Extract the (X, Y) coordinate from the center of the cell holding the provided text.  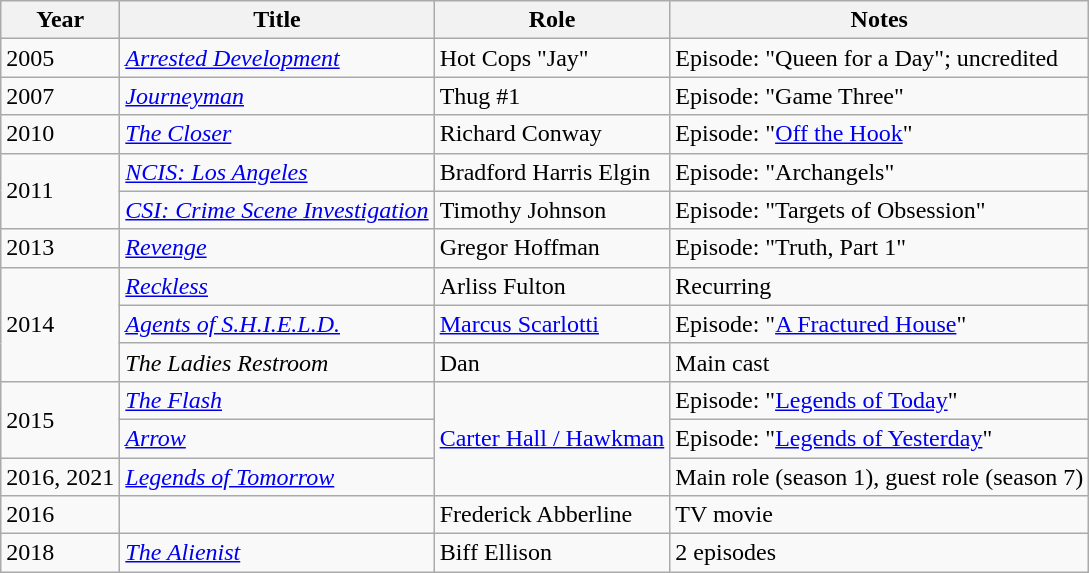
Episode: "Legends of Yesterday" (880, 438)
Main cast (880, 362)
2007 (60, 96)
Episode: "Game Three" (880, 96)
2014 (60, 324)
Episode: "Queen for a Day"; uncredited (880, 58)
2018 (60, 553)
Reckless (277, 286)
Timothy Johnson (552, 210)
The Ladies Restroom (277, 362)
Year (60, 20)
2 episodes (880, 553)
Marcus Scarlotti (552, 324)
Bradford Harris Elgin (552, 172)
Role (552, 20)
Carter Hall / Hawkman (552, 438)
Arliss Fulton (552, 286)
2013 (60, 248)
2005 (60, 58)
The Closer (277, 134)
Title (277, 20)
2016 (60, 515)
Agents of S.H.I.E.L.D. (277, 324)
Episode: "Archangels" (880, 172)
Biff Ellison (552, 553)
Main role (season 1), guest role (season 7) (880, 477)
Episode: "A Fractured House" (880, 324)
CSI: Crime Scene Investigation (277, 210)
2016, 2021 (60, 477)
Gregor Hoffman (552, 248)
Arrow (277, 438)
Revenge (277, 248)
Richard Conway (552, 134)
Episode: "Truth, Part 1" (880, 248)
Journeyman (277, 96)
The Flash (277, 400)
2010 (60, 134)
TV movie (880, 515)
Episode: "Off the Hook" (880, 134)
Frederick Abberline (552, 515)
2015 (60, 419)
NCIS: Los Angeles (277, 172)
Arrested Development (277, 58)
The Alienist (277, 553)
Notes (880, 20)
Episode: "Legends of Today" (880, 400)
Thug #1 (552, 96)
Dan (552, 362)
Legends of Tomorrow (277, 477)
Episode: "Targets of Obsession" (880, 210)
Recurring (880, 286)
Hot Cops "Jay" (552, 58)
2011 (60, 191)
